Detect which cell encompasses the target text, then output its [X, Y] center coordinate. 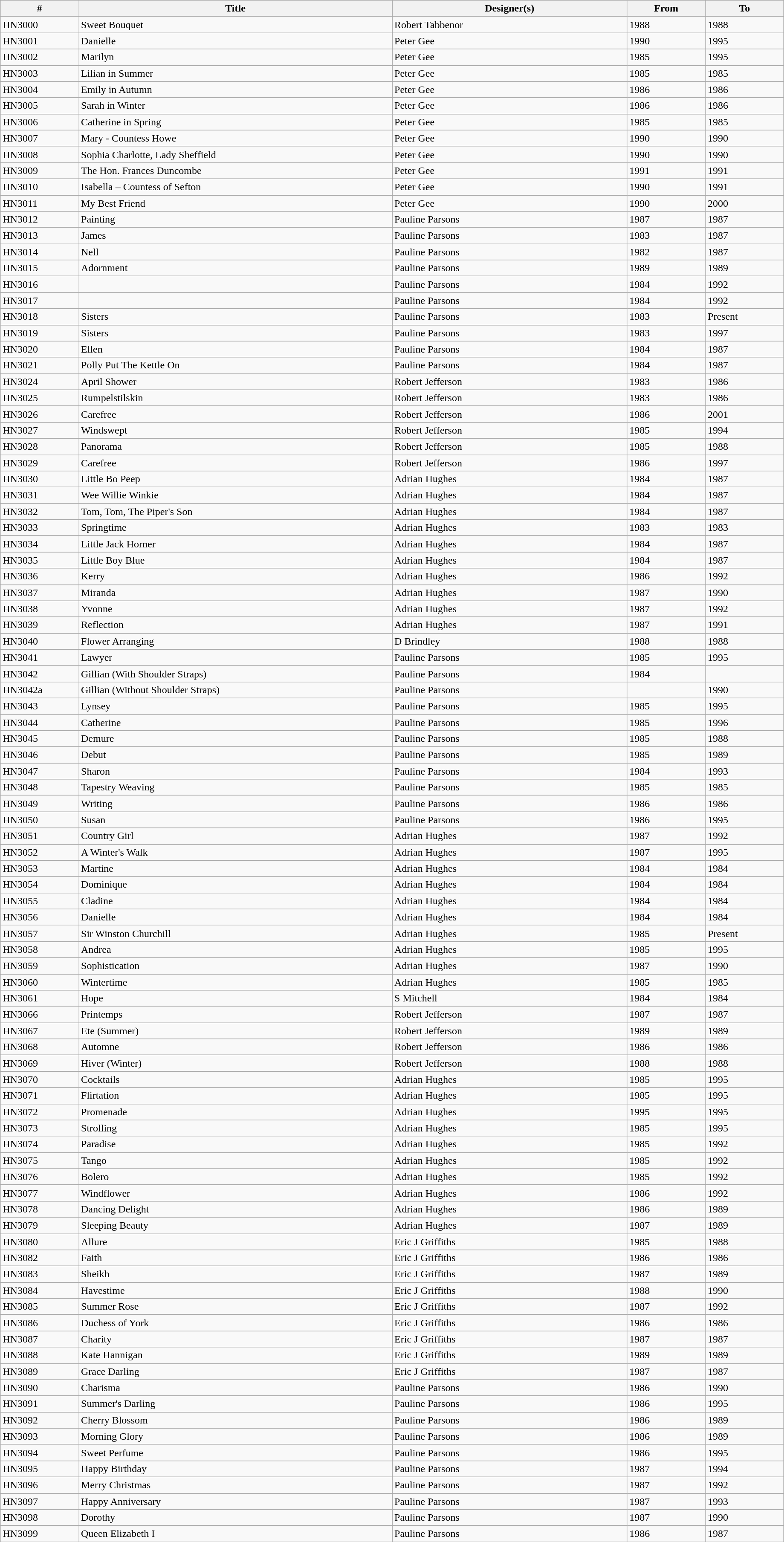
The Hon. Frances Duncombe [235, 171]
HN3097 [40, 1501]
Martine [235, 868]
Country Girl [235, 836]
HN3047 [40, 771]
HN3052 [40, 852]
Springtime [235, 528]
HN3044 [40, 723]
Sophistication [235, 966]
HN3083 [40, 1274]
HN3096 [40, 1485]
Wee Willie Winkie [235, 495]
HN3078 [40, 1209]
HN3030 [40, 479]
April Shower [235, 382]
Sarah in Winter [235, 106]
HN3050 [40, 820]
HN3046 [40, 755]
Hiver (Winter) [235, 1063]
1996 [745, 723]
Sweet Bouquet [235, 25]
Emily in Autumn [235, 90]
Designer(s) [510, 9]
HN3080 [40, 1242]
D Brindley [510, 641]
Nell [235, 252]
Lawyer [235, 657]
HN3007 [40, 138]
HN3042 [40, 674]
Paradise [235, 1144]
Happy Birthday [235, 1469]
HN3018 [40, 317]
HN3042a [40, 690]
Flower Arranging [235, 641]
HN3076 [40, 1177]
HN3054 [40, 885]
HN3012 [40, 220]
Queen Elizabeth I [235, 1534]
HN3074 [40, 1144]
Happy Anniversary [235, 1501]
HN3055 [40, 901]
HN3086 [40, 1323]
Dancing Delight [235, 1209]
Demure [235, 739]
HN3068 [40, 1047]
HN3005 [40, 106]
HN3039 [40, 625]
Wintertime [235, 982]
HN3019 [40, 333]
Dorothy [235, 1518]
Havestime [235, 1290]
HN3045 [40, 739]
HN3075 [40, 1160]
HN3006 [40, 122]
HN3067 [40, 1031]
HN3028 [40, 446]
HN3033 [40, 528]
HN3009 [40, 171]
Tapestry Weaving [235, 787]
HN3099 [40, 1534]
Promenade [235, 1112]
HN3041 [40, 657]
Catherine in Spring [235, 122]
HN3008 [40, 154]
Yvonne [235, 609]
Printemps [235, 1015]
Catherine [235, 723]
Merry Christmas [235, 1485]
1982 [666, 252]
HN3011 [40, 203]
HN3095 [40, 1469]
Andrea [235, 949]
From [666, 9]
HN3061 [40, 998]
HN3036 [40, 576]
To [745, 9]
Summer Rose [235, 1307]
Isabella – Countess of Sefton [235, 187]
HN3014 [40, 252]
HN3059 [40, 966]
HN3088 [40, 1355]
Ellen [235, 349]
Miranda [235, 593]
HN3026 [40, 414]
Ete (Summer) [235, 1031]
Faith [235, 1258]
HN3000 [40, 25]
HN3016 [40, 284]
Sheikh [235, 1274]
HN3091 [40, 1404]
Strolling [235, 1128]
Flirtation [235, 1096]
HN3003 [40, 73]
Grace Darling [235, 1371]
Kate Hannigan [235, 1355]
HN3058 [40, 949]
Sleeping Beauty [235, 1225]
HN3031 [40, 495]
James [235, 236]
Writing [235, 804]
Morning Glory [235, 1436]
HN3021 [40, 365]
HN3017 [40, 301]
Cocktails [235, 1079]
HN3053 [40, 868]
HN3094 [40, 1452]
HN3038 [40, 609]
HN3069 [40, 1063]
My Best Friend [235, 203]
Debut [235, 755]
HN3051 [40, 836]
Allure [235, 1242]
Robert Tabbenor [510, 25]
# [40, 9]
HN3049 [40, 804]
HN3082 [40, 1258]
Windflower [235, 1193]
Title [235, 9]
HN3034 [40, 544]
Sir Winston Churchill [235, 933]
HN3071 [40, 1096]
HN3077 [40, 1193]
Marilyn [235, 57]
Susan [235, 820]
Hope [235, 998]
Windswept [235, 430]
HN3056 [40, 917]
Cherry Blossom [235, 1420]
Automne [235, 1047]
HN3027 [40, 430]
HN3066 [40, 1015]
Little Boy Blue [235, 560]
HN3001 [40, 41]
Cladine [235, 901]
HN3085 [40, 1307]
S Mitchell [510, 998]
2001 [745, 414]
Polly Put The Kettle On [235, 365]
HN3073 [40, 1128]
HN3010 [40, 187]
HN3093 [40, 1436]
HN3087 [40, 1339]
Sweet Perfume [235, 1452]
HN3015 [40, 268]
HN3098 [40, 1518]
Tom, Tom, The Piper's Son [235, 512]
Sharon [235, 771]
HN3020 [40, 349]
Charisma [235, 1388]
Duchess of York [235, 1323]
Summer's Darling [235, 1404]
Tango [235, 1160]
Gillian (With Shoulder Straps) [235, 674]
HN3092 [40, 1420]
HN3084 [40, 1290]
Gillian (Without Shoulder Straps) [235, 690]
HN3029 [40, 463]
A Winter's Walk [235, 852]
Painting [235, 220]
HN3060 [40, 982]
HN3013 [40, 236]
Little Jack Horner [235, 544]
Adornment [235, 268]
HN3043 [40, 706]
HN3089 [40, 1371]
2000 [745, 203]
Little Bo Peep [235, 479]
HN3090 [40, 1388]
HN3002 [40, 57]
Reflection [235, 625]
Lilian in Summer [235, 73]
HN3037 [40, 593]
Sophia Charlotte, Lady Sheffield [235, 154]
HN3072 [40, 1112]
HN3048 [40, 787]
Kerry [235, 576]
HN3025 [40, 398]
Charity [235, 1339]
HN3079 [40, 1225]
HN3032 [40, 512]
HN3040 [40, 641]
HN3004 [40, 90]
Panorama [235, 446]
HN3035 [40, 560]
Dominique [235, 885]
HN3024 [40, 382]
Bolero [235, 1177]
Lynsey [235, 706]
HN3057 [40, 933]
Mary - Countess Howe [235, 138]
Rumpelstilskin [235, 398]
HN3070 [40, 1079]
